Return the (X, Y) coordinate for the center point of the cell that contains the specified text.  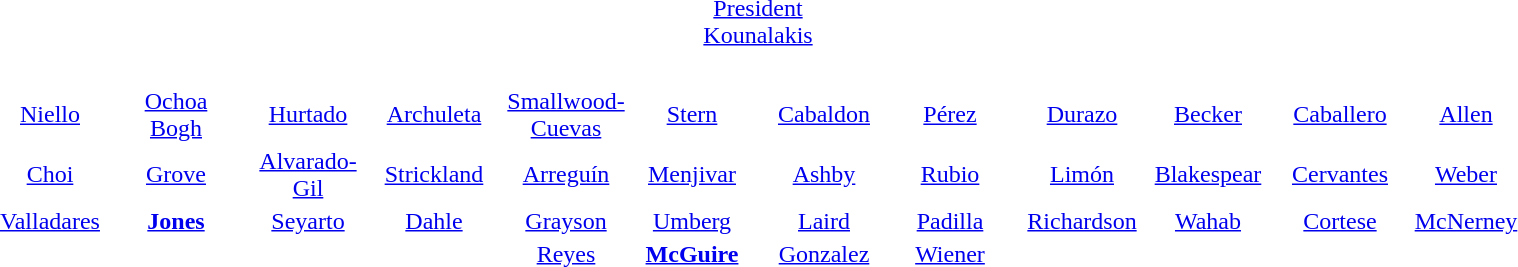
Stern (692, 114)
Limón (1082, 174)
Ochoa Bogh (176, 114)
Grayson (566, 221)
Padilla (950, 221)
Cabaldon (824, 114)
Dahle (434, 221)
Menjivar (692, 174)
Hurtado (308, 114)
Archuleta (434, 114)
Cortese (1340, 221)
Laird (824, 221)
Becker (1208, 114)
Blakespear (1208, 174)
Arreguín (566, 174)
Strickland (434, 174)
Cervantes (1340, 174)
Durazo (1082, 114)
Seyarto (308, 221)
Rubio (950, 174)
Smallwood-Cuevas (566, 114)
Grove (176, 174)
Jones (176, 221)
Ashby (824, 174)
Caballero (1340, 114)
Pérez (950, 114)
Alvarado-Gil (308, 174)
Wahab (1208, 221)
Umberg (692, 221)
Richardson (1082, 221)
